Detect which cell encompasses the target text, then output its (x, y) center coordinate. 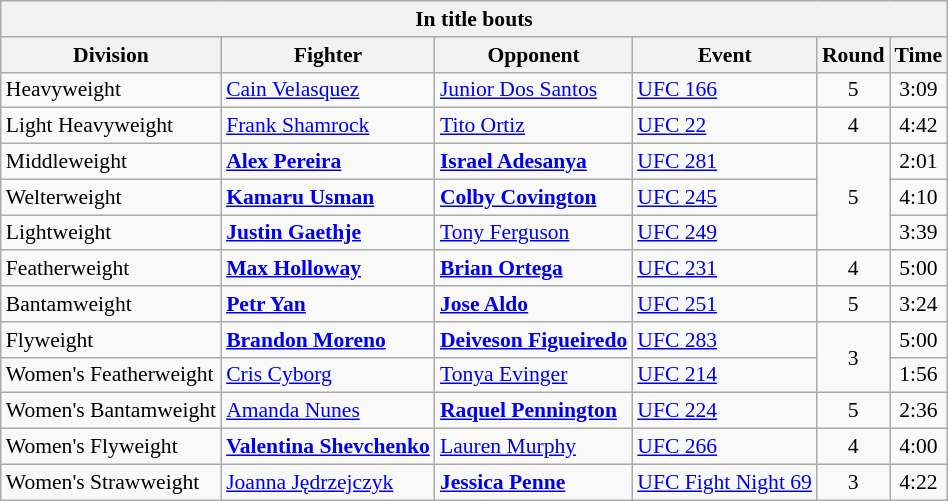
Bantamweight (111, 304)
Jose Aldo (534, 304)
2:36 (919, 411)
Women's Bantamweight (111, 411)
UFC 231 (724, 269)
3:09 (919, 90)
Raquel Pennington (534, 411)
2:01 (919, 162)
Deiveson Figueiredo (534, 340)
1:56 (919, 375)
UFC 251 (724, 304)
Petr Yan (328, 304)
Light Heavyweight (111, 126)
4:22 (919, 482)
Event (724, 55)
Lauren Murphy (534, 447)
3:24 (919, 304)
Cris Cyborg (328, 375)
Middleweight (111, 162)
In title bouts (474, 19)
UFC Fight Night 69 (724, 482)
UFC 249 (724, 233)
Kamaru Usman (328, 197)
UFC 22 (724, 126)
Tony Ferguson (534, 233)
Lightweight (111, 233)
Tonya Evinger (534, 375)
Division (111, 55)
4:10 (919, 197)
Israel Adesanya (534, 162)
Welterweight (111, 197)
UFC 214 (724, 375)
UFC 224 (724, 411)
Heavyweight (111, 90)
Valentina Shevchenko (328, 447)
Opponent (534, 55)
UFC 245 (724, 197)
UFC 283 (724, 340)
Joanna Jędrzejczyk (328, 482)
Colby Covington (534, 197)
UFC 266 (724, 447)
Round (854, 55)
Cain Velasquez (328, 90)
UFC 281 (724, 162)
Frank Shamrock (328, 126)
Junior Dos Santos (534, 90)
Flyweight (111, 340)
Women's Featherweight (111, 375)
Tito Ortiz (534, 126)
Women's Strawweight (111, 482)
UFC 166 (724, 90)
Time (919, 55)
Amanda Nunes (328, 411)
Max Holloway (328, 269)
4:42 (919, 126)
Featherweight (111, 269)
Alex Pereira (328, 162)
Justin Gaethje (328, 233)
Brian Ortega (534, 269)
Jessica Penne (534, 482)
Brandon Moreno (328, 340)
Women's Flyweight (111, 447)
Fighter (328, 55)
3:39 (919, 233)
4:00 (919, 447)
